Detect which cell encompasses the target text, then output its (x, y) center coordinate. 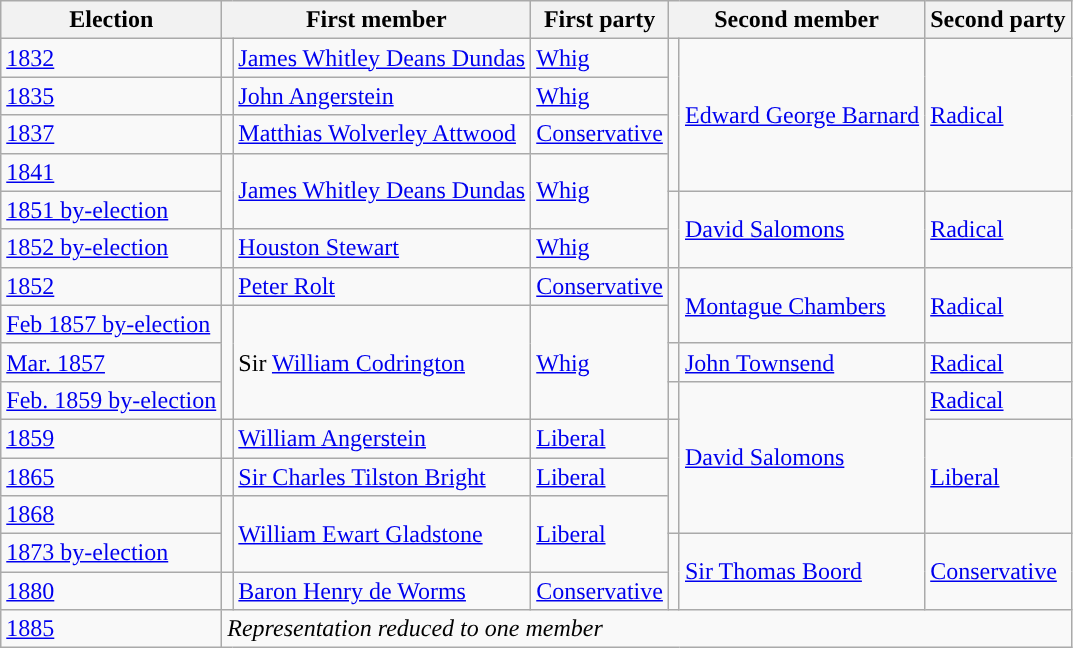
John Townsend (802, 362)
1852 (112, 286)
Edward George Barnard (802, 115)
1835 (112, 96)
First party (600, 20)
Election (112, 20)
1868 (112, 515)
1852 by-election (112, 248)
1859 (112, 438)
Matthias Wolverley Attwood (382, 134)
Feb. 1859 by-election (112, 400)
Second party (998, 20)
1837 (112, 134)
Sir Charles Tilston Bright (382, 477)
1880 (112, 591)
Representation reduced to one member (646, 629)
1841 (112, 172)
Sir Thomas Boord (802, 572)
Peter Rolt (382, 286)
1832 (112, 58)
Montague Chambers (802, 305)
Sir William Codrington (382, 362)
Baron Henry de Worms (382, 591)
First member (376, 20)
John Angerstein (382, 96)
William Ewart Gladstone (382, 534)
1865 (112, 477)
1851 by-election (112, 210)
Second member (796, 20)
Mar. 1857 (112, 362)
Houston Stewart (382, 248)
1873 by-election (112, 553)
1885 (112, 629)
William Angerstein (382, 438)
Feb 1857 by-election (112, 324)
